Output the [X, Y] coordinate of the center of the cell containing the given text.  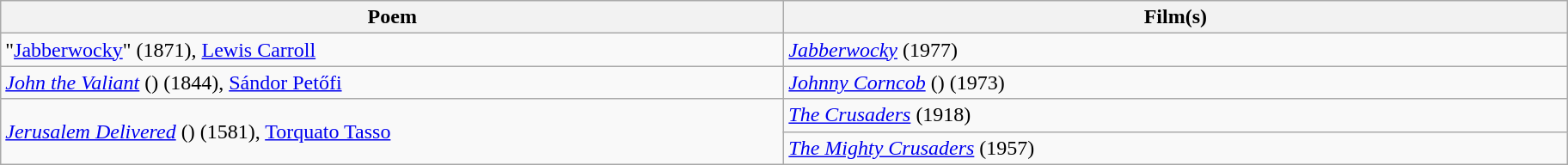
"Jabberwocky" (1871), Lewis Carroll [392, 50]
Jabberwocky (1977) [1176, 50]
Film(s) [1176, 17]
Poem [392, 17]
John the Valiant () (1844), Sándor Petőfi [392, 82]
The Mighty Crusaders (1957) [1176, 148]
Johnny Corncob () (1973) [1176, 82]
The Crusaders (1918) [1176, 115]
Jerusalem Delivered () (1581), Torquato Tasso [392, 131]
